Scan for the cell matching the given text and deliver its (X, Y) coordinate at center. 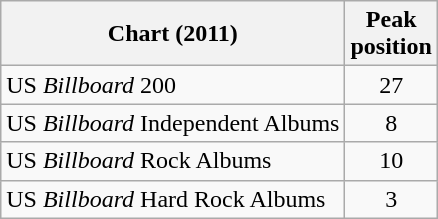
US Billboard Rock Albums (173, 161)
Peakposition (391, 34)
8 (391, 123)
10 (391, 161)
3 (391, 199)
Chart (2011) (173, 34)
US Billboard 200 (173, 85)
US Billboard Independent Albums (173, 123)
27 (391, 85)
US Billboard Hard Rock Albums (173, 199)
